Output the [X, Y] coordinate of the center of the cell containing the given text.  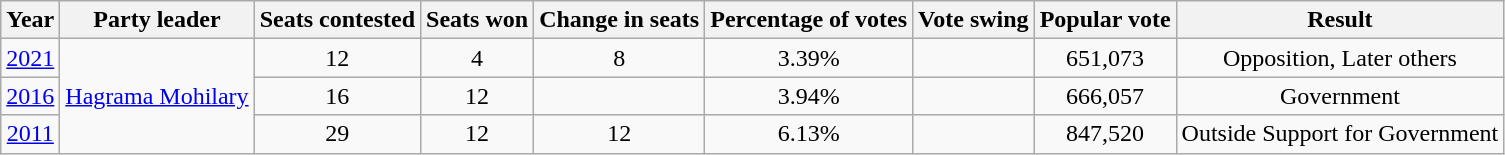
Percentage of votes [809, 20]
847,520 [1105, 134]
Seats won [478, 20]
Result [1340, 20]
4 [478, 58]
Party leader [157, 20]
Popular vote [1105, 20]
3.39% [809, 58]
16 [337, 96]
Year [30, 20]
2011 [30, 134]
29 [337, 134]
Outside Support for Government [1340, 134]
Hagrama Mohilary [157, 96]
Vote swing [974, 20]
Government [1340, 96]
666,057 [1105, 96]
Seats contested [337, 20]
Change in seats [620, 20]
651,073 [1105, 58]
3.94% [809, 96]
6.13% [809, 134]
2021 [30, 58]
Opposition, Later others [1340, 58]
8 [620, 58]
2016 [30, 96]
